Return the (x, y) coordinate for the center point of the cell that contains the specified text.  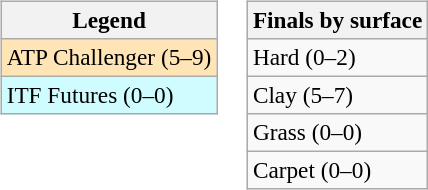
ATP Challenger (5–9) (108, 57)
Clay (5–7) (337, 95)
Hard (0–2) (337, 57)
Grass (0–0) (337, 133)
ITF Futures (0–0) (108, 95)
Carpet (0–0) (337, 171)
Legend (108, 20)
Finals by surface (337, 20)
